Identify which cell holds the provided text, then report its (x, y) central coordinate. 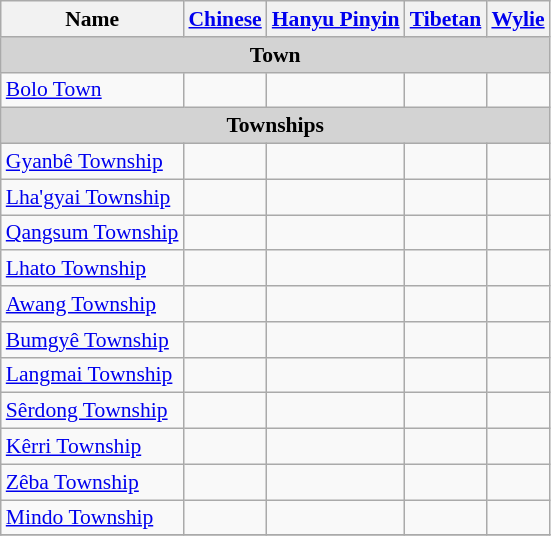
Name (92, 19)
Wylie (518, 19)
Zêba Township (92, 482)
Bolo Town (92, 90)
Mindo Township (92, 518)
Tibetan (446, 19)
Sêrdong Township (92, 411)
Langmai Township (92, 375)
Townships (276, 126)
Chinese (224, 19)
Awang Township (92, 304)
Lha'gyai Township (92, 197)
Town (276, 55)
Kêrri Township (92, 447)
Qangsum Township (92, 233)
Gyanbê Township (92, 162)
Bumgyê Township (92, 340)
Hanyu Pinyin (336, 19)
Lhato Township (92, 269)
